Capture the cell that displays the provided text and extract its (X, Y) central coordinate. 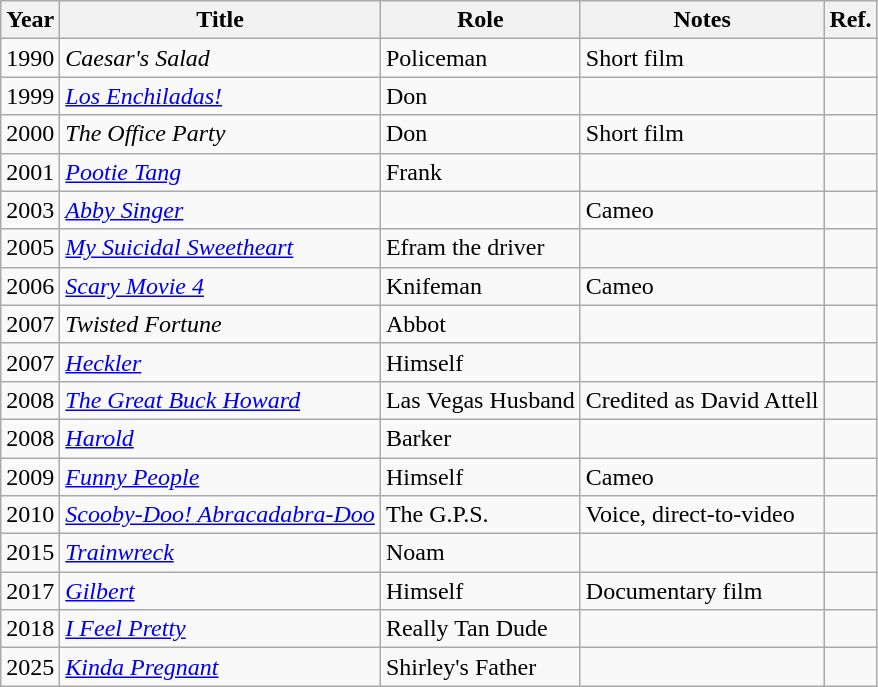
2018 (30, 629)
Heckler (220, 362)
Role (480, 20)
Noam (480, 553)
2003 (30, 210)
Knifeman (480, 286)
2000 (30, 134)
Kinda Pregnant (220, 667)
Harold (220, 438)
2015 (30, 553)
2025 (30, 667)
Ref. (850, 20)
The Great Buck Howard (220, 400)
Year (30, 20)
Funny People (220, 477)
Shirley's Father (480, 667)
2009 (30, 477)
Las Vegas Husband (480, 400)
Scary Movie 4 (220, 286)
Policeman (480, 58)
Efram the driver (480, 248)
My Suicidal Sweetheart (220, 248)
2010 (30, 515)
1999 (30, 96)
Voice, direct-to-video (702, 515)
Gilbert (220, 591)
Notes (702, 20)
Barker (480, 438)
Abby Singer (220, 210)
Twisted Fortune (220, 324)
Scooby-Doo! Abracadabra-Doo (220, 515)
Trainwreck (220, 553)
Frank (480, 172)
1990 (30, 58)
Really Tan Dude (480, 629)
Title (220, 20)
Los Enchiladas! (220, 96)
The G.P.S. (480, 515)
The Office Party (220, 134)
2006 (30, 286)
Pootie Tang (220, 172)
2001 (30, 172)
Abbot (480, 324)
Credited as David Attell (702, 400)
Caesar's Salad (220, 58)
I Feel Pretty (220, 629)
Documentary film (702, 591)
2005 (30, 248)
2017 (30, 591)
